Pinpoint the cell where the given text exists, returning its [x, y] midpoint coordinate. 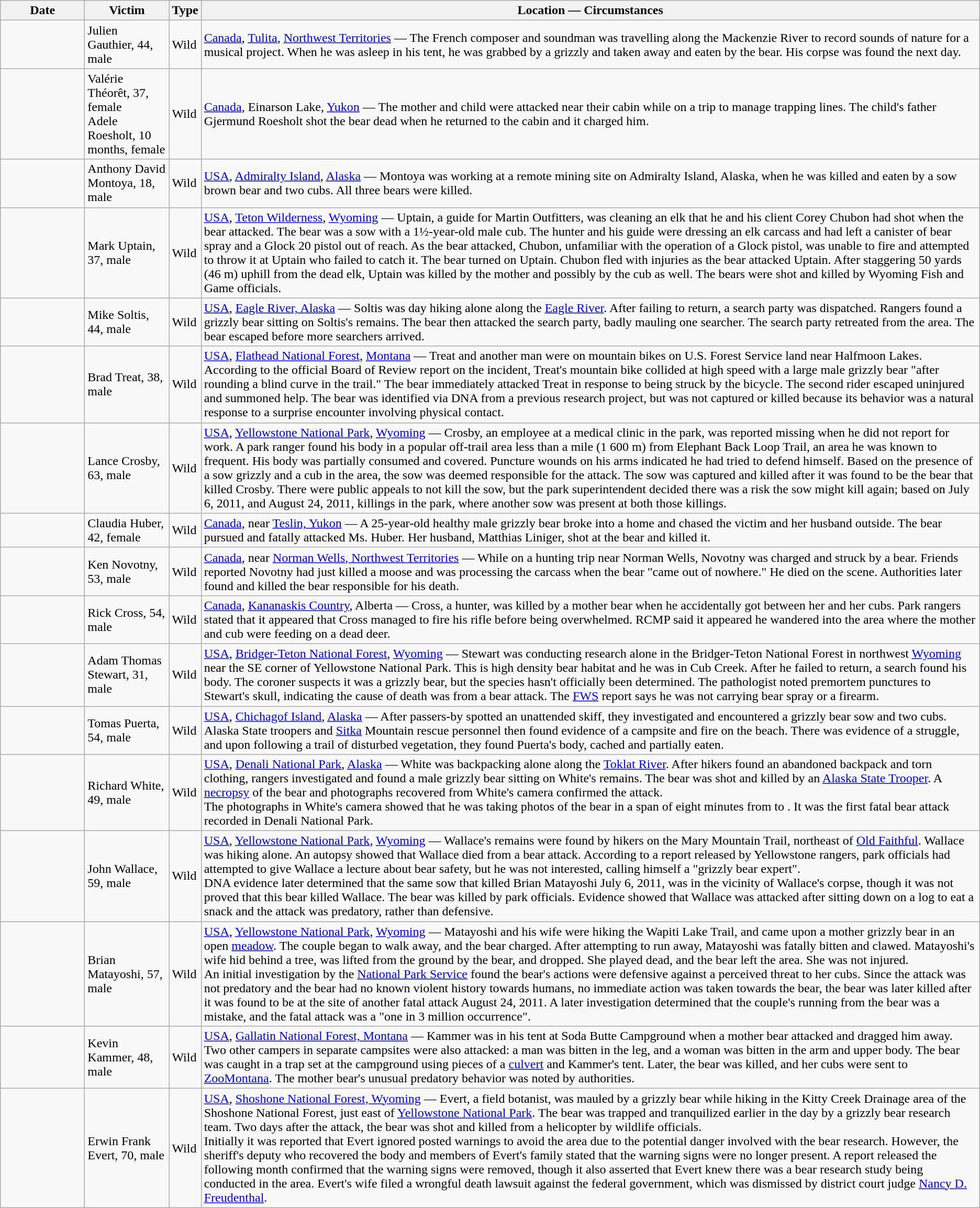
Julien Gauthier, 44, male [127, 45]
Rick Cross, 54, male [127, 619]
Brian Matayoshi, 57, male [127, 974]
Victim [127, 10]
Mike Soltis, 44, male [127, 322]
Type [185, 10]
Kevin Kammer, 48, male [127, 1058]
Brad Treat, 38, male [127, 384]
Valérie Théorêt, 37, female Adele Roesholt, 10 months, female [127, 114]
Claudia Huber, 42, female [127, 530]
Location — Circumstances [591, 10]
Mark Uptain, 37, male [127, 252]
John Wallace, 59, male [127, 877]
Richard White, 49, male [127, 793]
Erwin Frank Evert, 70, male [127, 1148]
Ken Novotny, 53, male [127, 571]
Lance Crosby, 63, male [127, 468]
Date [43, 10]
Adam Thomas Stewart, 31, male [127, 674]
Tomas Puerta, 54, male [127, 730]
Anthony David Montoya, 18, male [127, 183]
